Identify which cell holds the provided text, then report its [X, Y] central coordinate. 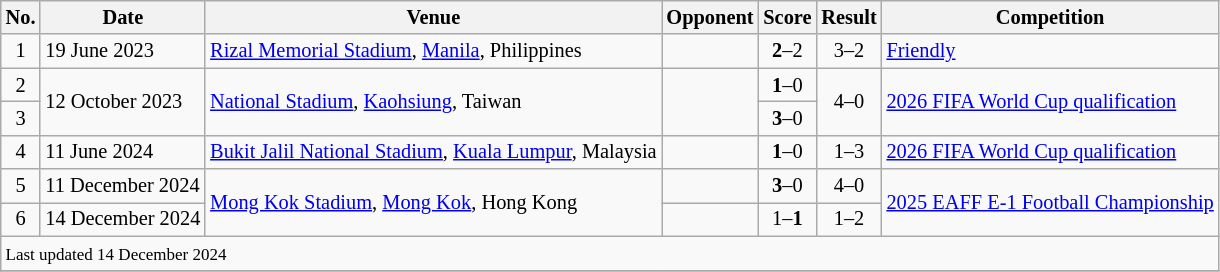
1–2 [848, 219]
Result [848, 17]
National Stadium, Kaohsiung, Taiwan [433, 102]
1–1 [787, 219]
2–2 [787, 51]
Competition [1050, 17]
19 June 2023 [122, 51]
5 [21, 186]
Venue [433, 17]
6 [21, 219]
11 December 2024 [122, 186]
11 June 2024 [122, 152]
No. [21, 17]
Rizal Memorial Stadium, Manila, Philippines [433, 51]
Last updated 14 December 2024 [610, 253]
Opponent [710, 17]
14 December 2024 [122, 219]
12 October 2023 [122, 102]
3–2 [848, 51]
2025 EAFF E-1 Football Championship [1050, 202]
1 [21, 51]
Date [122, 17]
Bukit Jalil National Stadium, Kuala Lumpur, Malaysia [433, 152]
1–3 [848, 152]
Score [787, 17]
2 [21, 85]
Friendly [1050, 51]
3 [21, 118]
4 [21, 152]
Mong Kok Stadium, Mong Kok, Hong Kong [433, 202]
